Search for the cell housing the specified text and yield its [X, Y] center coordinate. 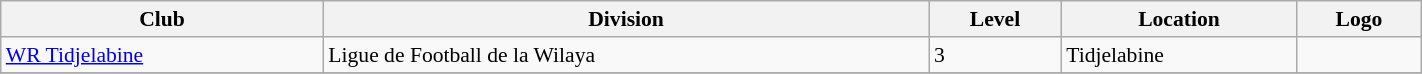
Location [1179, 19]
Division [626, 19]
Logo [1360, 19]
3 [995, 55]
Tidjelabine [1179, 55]
Ligue de Football de la Wilaya [626, 55]
Club [162, 19]
WR Tidjelabine [162, 55]
Level [995, 19]
